Find where the given text appears and provide that cell's center as (x, y) coordinate. 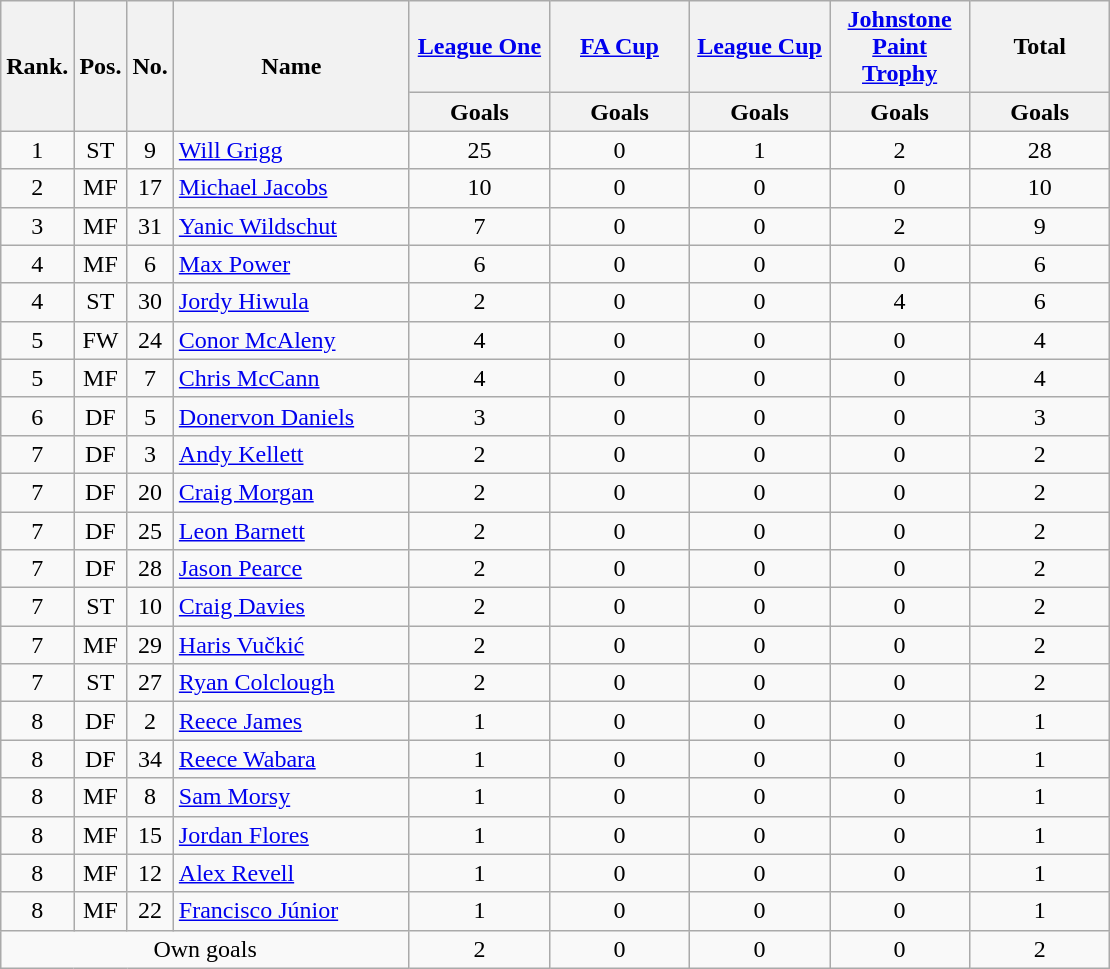
FA Cup (619, 47)
15 (150, 835)
Jordy Hiwula (291, 302)
Jordan Flores (291, 835)
Reece Wabara (291, 759)
Yanic Wildschut (291, 226)
Haris Vučkić (291, 645)
30 (150, 302)
20 (150, 492)
Andy Kellett (291, 454)
Sam Morsy (291, 797)
Johnstone Paint Trophy (900, 47)
Chris McCann (291, 378)
Craig Davies (291, 607)
17 (150, 188)
League Cup (760, 47)
29 (150, 645)
Jason Pearce (291, 569)
Leon Barnett (291, 531)
22 (150, 911)
Total (1040, 47)
Name (291, 66)
League One (479, 47)
Alex Revell (291, 873)
FW (100, 340)
34 (150, 759)
Donervon Daniels (291, 416)
31 (150, 226)
12 (150, 873)
No. (150, 66)
Max Power (291, 264)
Conor McAleny (291, 340)
Ryan Colclough (291, 683)
24 (150, 340)
Rank. (38, 66)
27 (150, 683)
Own goals (206, 949)
Francisco Júnior (291, 911)
Pos. (100, 66)
Reece James (291, 721)
Will Grigg (291, 150)
Michael Jacobs (291, 188)
Craig Morgan (291, 492)
